Capture the cell that displays the provided text and extract its [x, y] central coordinate. 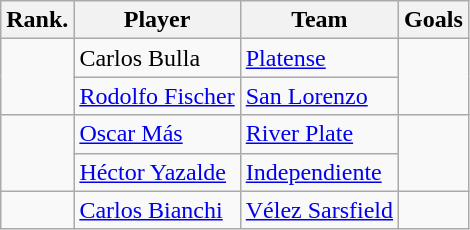
Héctor Yazalde [157, 172]
River Plate [319, 134]
Rank. [38, 20]
Independiente [319, 172]
San Lorenzo [319, 96]
Carlos Bianchi [157, 210]
Team [319, 20]
Player [157, 20]
Rodolfo Fischer [157, 96]
Vélez Sarsfield [319, 210]
Platense [319, 58]
Goals [434, 20]
Carlos Bulla [157, 58]
Oscar Más [157, 134]
